Capture the cell that displays the provided text and extract its [x, y] central coordinate. 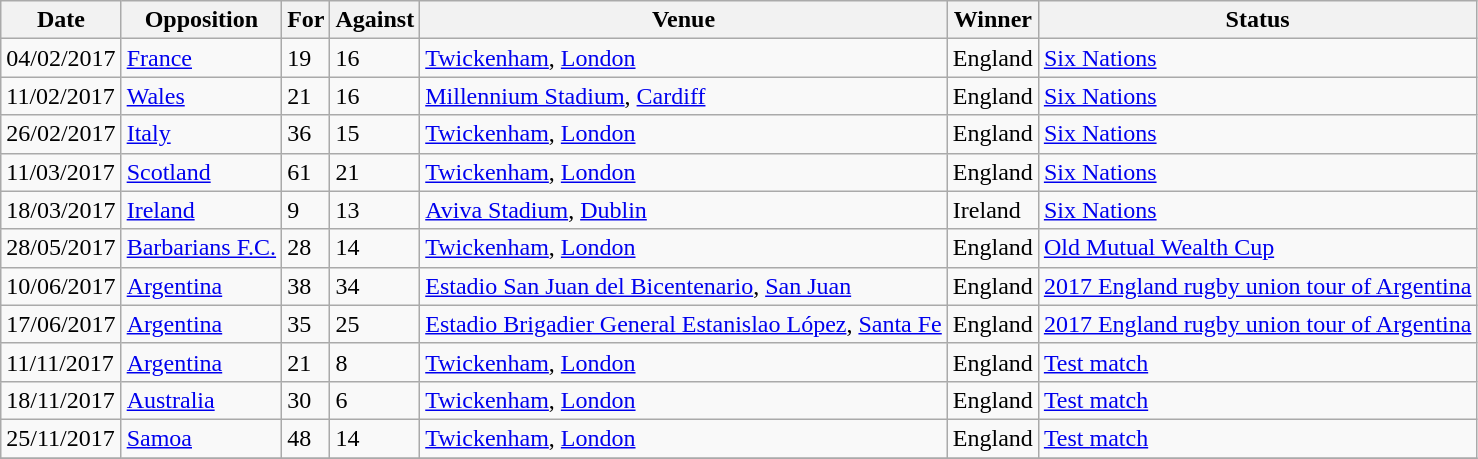
11/11/2017 [61, 362]
17/06/2017 [61, 324]
34 [375, 286]
19 [306, 58]
35 [306, 324]
8 [375, 362]
Estadio Brigadier General Estanislao López, Santa Fe [684, 324]
28 [306, 248]
France [201, 58]
38 [306, 286]
Old Mutual Wealth Cup [1258, 248]
25 [375, 324]
Samoa [201, 438]
61 [306, 172]
Australia [201, 400]
Millennium Stadium, Cardiff [684, 96]
Estadio San Juan del Bicentenario, San Juan [684, 286]
Venue [684, 20]
04/02/2017 [61, 58]
9 [306, 210]
Italy [201, 134]
10/06/2017 [61, 286]
30 [306, 400]
Status [1258, 20]
Barbarians F.C. [201, 248]
Wales [201, 96]
11/03/2017 [61, 172]
Aviva Stadium, Dublin [684, 210]
13 [375, 210]
26/02/2017 [61, 134]
Opposition [201, 20]
25/11/2017 [61, 438]
6 [375, 400]
28/05/2017 [61, 248]
Date [61, 20]
48 [306, 438]
18/11/2017 [61, 400]
36 [306, 134]
18/03/2017 [61, 210]
15 [375, 134]
Scotland [201, 172]
For [306, 20]
Winner [992, 20]
Against [375, 20]
11/02/2017 [61, 96]
